Determine the (X, Y) coordinate at the center of the cell enclosing the given text.  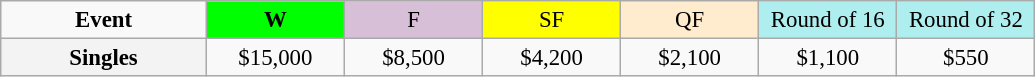
Round of 32 (966, 20)
$550 (966, 58)
$1,100 (828, 58)
Round of 16 (828, 20)
Event (104, 20)
QF (690, 20)
$4,200 (552, 58)
$2,100 (690, 58)
W (275, 20)
F (413, 20)
Singles (104, 58)
$15,000 (275, 58)
$8,500 (413, 58)
SF (552, 20)
